Extract the (X, Y) coordinate from the center of the cell holding the provided text.  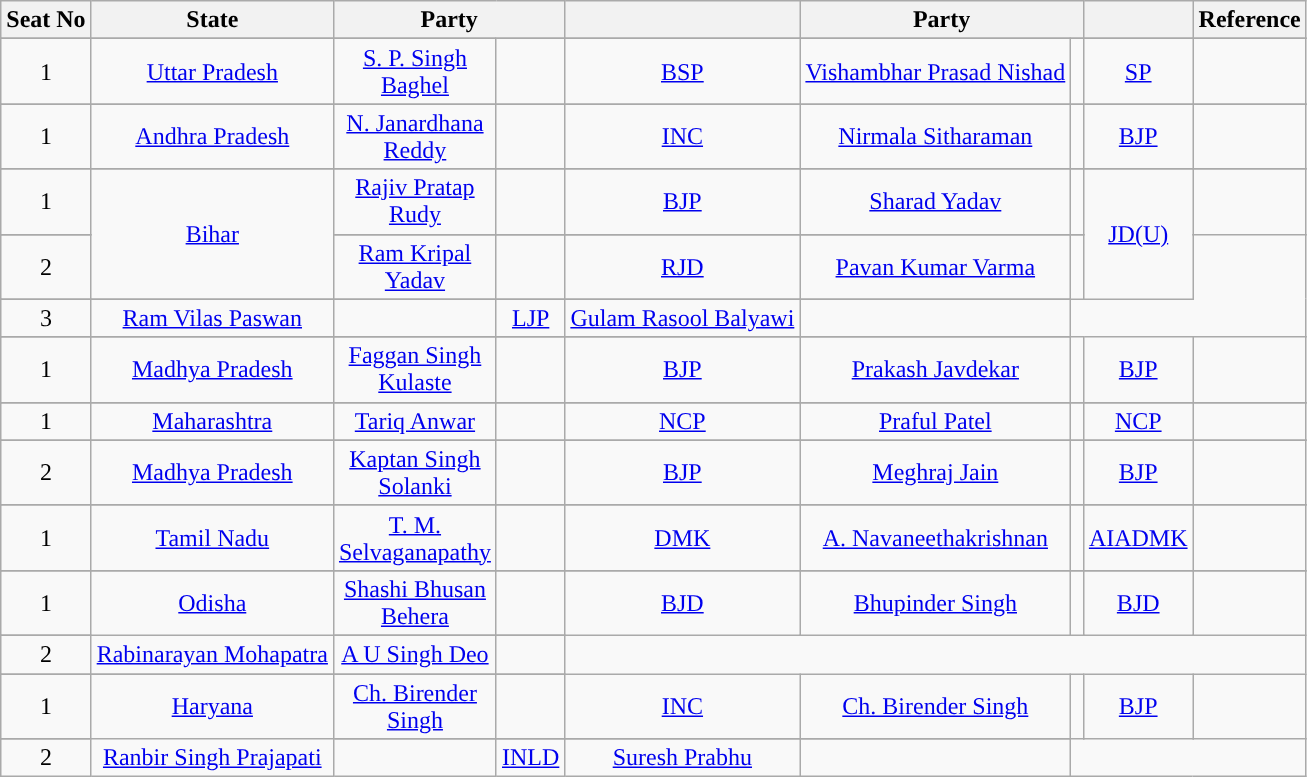
Sharad Yadav (936, 202)
S. P. Singh Baghel (414, 72)
Ram Vilas Paswan (212, 318)
AIADMK (1138, 538)
Tamil Nadu (212, 538)
Andhra Pradesh (212, 136)
Reference (1250, 20)
A U Singh Deo (414, 654)
Bihar (212, 234)
DMK (682, 538)
Maharashtra (212, 421)
Suresh Prabhu (682, 758)
SP (1138, 72)
Nirmala Sitharaman (936, 136)
Ranbir Singh Prajapati (212, 758)
Prakash Javdekar (936, 370)
Odisha (212, 602)
Ram Kripal Yadav (414, 266)
Faggan Singh Kulaste (414, 370)
N. Janardhana Reddy (414, 136)
Meghraj Jain (936, 472)
Uttar Pradesh (212, 72)
JD(U) (1138, 234)
State (212, 20)
Bhupinder Singh (936, 602)
Pavan Kumar Varma (936, 266)
BSP (682, 72)
Vishambhar Prasad Nishad (936, 72)
Rabinarayan Mohapatra (212, 654)
Kaptan Singh Solanki (414, 472)
LJP (530, 318)
Gulam Rasool Balyawi (682, 318)
RJD (682, 266)
A. Navaneethakrishnan (936, 538)
INLD (530, 758)
Haryana (212, 706)
Rajiv Pratap Rudy (414, 202)
T. M. Selvaganapathy (414, 538)
Seat No (46, 20)
3 (46, 318)
Praful Patel (936, 421)
Tariq Anwar (414, 421)
Shashi Bhusan Behera (414, 602)
